Return the [x, y] coordinate for the center point of the cell that contains the specified text.  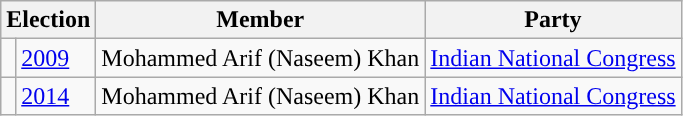
Election [48, 20]
2014 [56, 96]
2009 [56, 58]
Member [260, 20]
Party [553, 20]
